Output the [X, Y] coordinate of the center of the cell containing the given text.  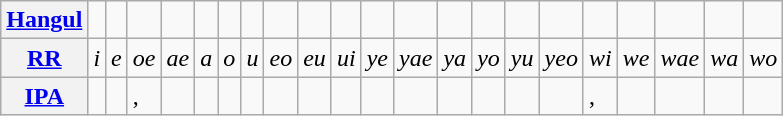
oe [144, 58]
e [117, 58]
we [636, 58]
yo [489, 58]
ae [178, 58]
o [230, 58]
ya [455, 58]
RR [44, 58]
ye [377, 58]
Hangul [44, 20]
a [206, 58]
u [252, 58]
wa [724, 58]
eo [281, 58]
ui [346, 58]
i [97, 58]
yae [416, 58]
wo [764, 58]
wae [680, 58]
yu [522, 58]
IPA [44, 96]
yeo [561, 58]
eu [315, 58]
wi [600, 58]
